Extract the (x, y) coordinate from the center of the cell holding the provided text.  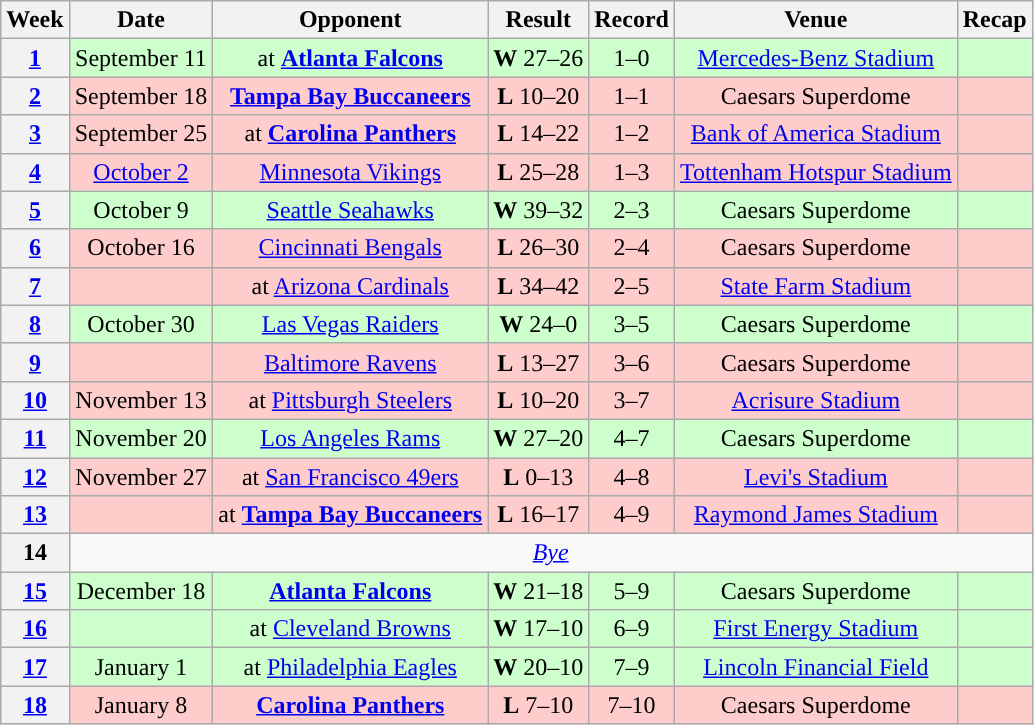
at Atlanta Falcons (350, 58)
October 30 (141, 324)
at Arizona Cardinals (350, 286)
September 18 (141, 96)
W 24–0 (538, 324)
3–7 (632, 400)
L 34–42 (538, 286)
W 39–32 (538, 210)
17 (35, 667)
8 (35, 324)
Atlanta Falcons (350, 591)
December 18 (141, 591)
10 (35, 400)
4–7 (632, 438)
September 25 (141, 134)
15 (35, 591)
3–6 (632, 362)
W 27–26 (538, 58)
Los Angeles Rams (350, 438)
W 27–20 (538, 438)
1–3 (632, 172)
L 16–17 (538, 515)
2 (35, 96)
4 (35, 172)
Las Vegas Raiders (350, 324)
Acrisure Stadium (816, 400)
Venue (816, 20)
5–9 (632, 591)
Cincinnati Bengals (350, 248)
13 (35, 515)
1 (35, 58)
Bye (550, 553)
7 (35, 286)
Week (35, 20)
W 17–10 (538, 629)
L 0–13 (538, 477)
L 26–30 (538, 248)
2–3 (632, 210)
October 2 (141, 172)
January 1 (141, 667)
7–9 (632, 667)
L 13–27 (538, 362)
First Energy Stadium (816, 629)
11 (35, 438)
Baltimore Ravens (350, 362)
6–9 (632, 629)
September 11 (141, 58)
Record (632, 20)
at Tampa Bay Buccaneers (350, 515)
Seattle Seahawks (350, 210)
L 25–28 (538, 172)
Opponent (350, 20)
4–9 (632, 515)
L 14–22 (538, 134)
Lincoln Financial Field (816, 667)
3–5 (632, 324)
at Philadelphia Eagles (350, 667)
Carolina Panthers (350, 705)
Mercedes-Benz Stadium (816, 58)
November 27 (141, 477)
1–2 (632, 134)
October 16 (141, 248)
at Pittsburgh Steelers (350, 400)
4–8 (632, 477)
2–4 (632, 248)
1–0 (632, 58)
L 7–10 (538, 705)
2–5 (632, 286)
W 20–10 (538, 667)
November 20 (141, 438)
Bank of America Stadium (816, 134)
9 (35, 362)
November 13 (141, 400)
January 8 (141, 705)
Result (538, 20)
Tottenham Hotspur Stadium (816, 172)
at Cleveland Browns (350, 629)
State Farm Stadium (816, 286)
3 (35, 134)
18 (35, 705)
5 (35, 210)
Recap (994, 20)
14 (35, 553)
at Carolina Panthers (350, 134)
W 21–18 (538, 591)
October 9 (141, 210)
6 (35, 248)
1–1 (632, 96)
Levi's Stadium (816, 477)
16 (35, 629)
12 (35, 477)
at San Francisco 49ers (350, 477)
Raymond James Stadium (816, 515)
Tampa Bay Buccaneers (350, 96)
7–10 (632, 705)
Date (141, 20)
Minnesota Vikings (350, 172)
